Provide the [x, y] coordinate of the cell's center where the given text is located.  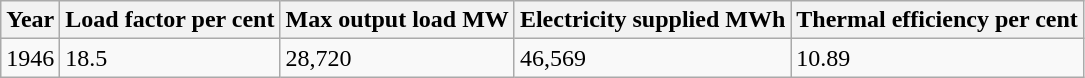
Thermal efficiency per cent [938, 20]
Load factor per cent [170, 20]
28,720 [397, 58]
1946 [30, 58]
18.5 [170, 58]
46,569 [652, 58]
Year [30, 20]
10.89 [938, 58]
Electricity supplied MWh [652, 20]
Max output load MW [397, 20]
